Pinpoint the cell where the given text exists, returning its [X, Y] midpoint coordinate. 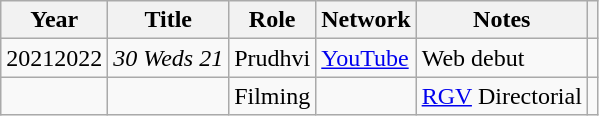
30 Weds 21 [168, 58]
Filming [272, 96]
Role [272, 20]
Web debut [502, 58]
Network [366, 20]
YouTube [366, 58]
RGV Directorial [502, 96]
Notes [502, 20]
Prudhvi [272, 58]
Title [168, 20]
Year [54, 20]
20212022 [54, 58]
